Detect which cell encompasses the target text, then output its [X, Y] center coordinate. 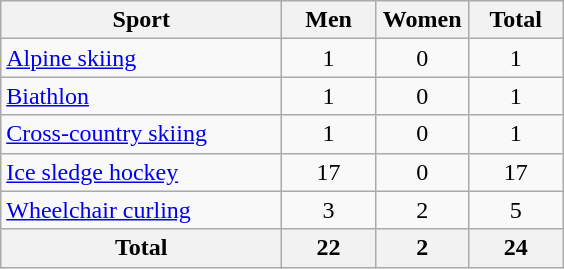
Biathlon [142, 96]
Alpine skiing [142, 58]
22 [329, 248]
Sport [142, 20]
5 [516, 210]
3 [329, 210]
Wheelchair curling [142, 210]
24 [516, 248]
Men [329, 20]
Ice sledge hockey [142, 172]
Cross-country skiing [142, 134]
Women [422, 20]
